Determine the (x, y) coordinate at the center of the cell enclosing the given text.  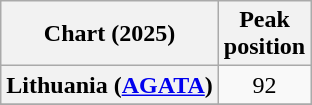
Lithuania (AGATA) (110, 85)
Chart (2025) (110, 34)
Peakposition (264, 34)
92 (264, 85)
